Locate the cell with the specified text and output its [x, y] center coordinate. 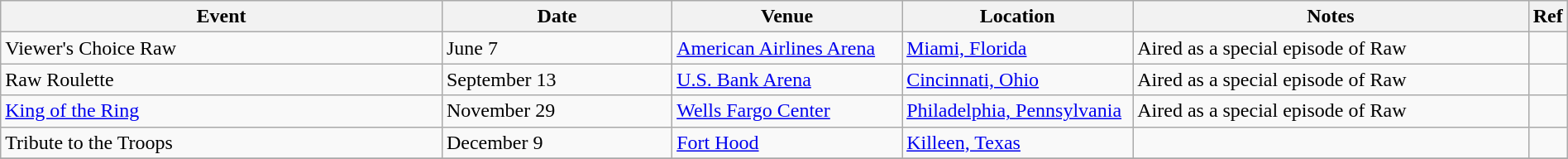
Philadelphia, Pennsylvania [1017, 111]
Viewer's Choice Raw [222, 48]
Location [1017, 17]
September 13 [557, 79]
Cincinnati, Ohio [1017, 79]
Event [222, 17]
Venue [787, 17]
Notes [1331, 17]
Killeen, Texas [1017, 142]
December 9 [557, 142]
King of the Ring [222, 111]
U.S. Bank Arena [787, 79]
Fort Hood [787, 142]
Raw Roulette [222, 79]
November 29 [557, 111]
Ref [1548, 17]
Tribute to the Troops [222, 142]
American Airlines Arena [787, 48]
June 7 [557, 48]
Wells Fargo Center [787, 111]
Miami, Florida [1017, 48]
Date [557, 17]
